For the text-containing cell, return its midpoint in (x, y) coordinate format. 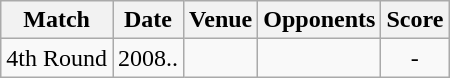
4th Round (57, 58)
- (415, 58)
Score (415, 20)
Venue (221, 20)
Opponents (320, 20)
2008.. (148, 58)
Date (148, 20)
Match (57, 20)
